Pinpoint the cell where the given text exists, returning its (X, Y) midpoint coordinate. 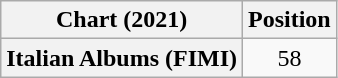
Position (290, 20)
58 (290, 58)
Chart (2021) (122, 20)
Italian Albums (FIMI) (122, 58)
